Extract the (X, Y) coordinate from the center of the cell holding the provided text.  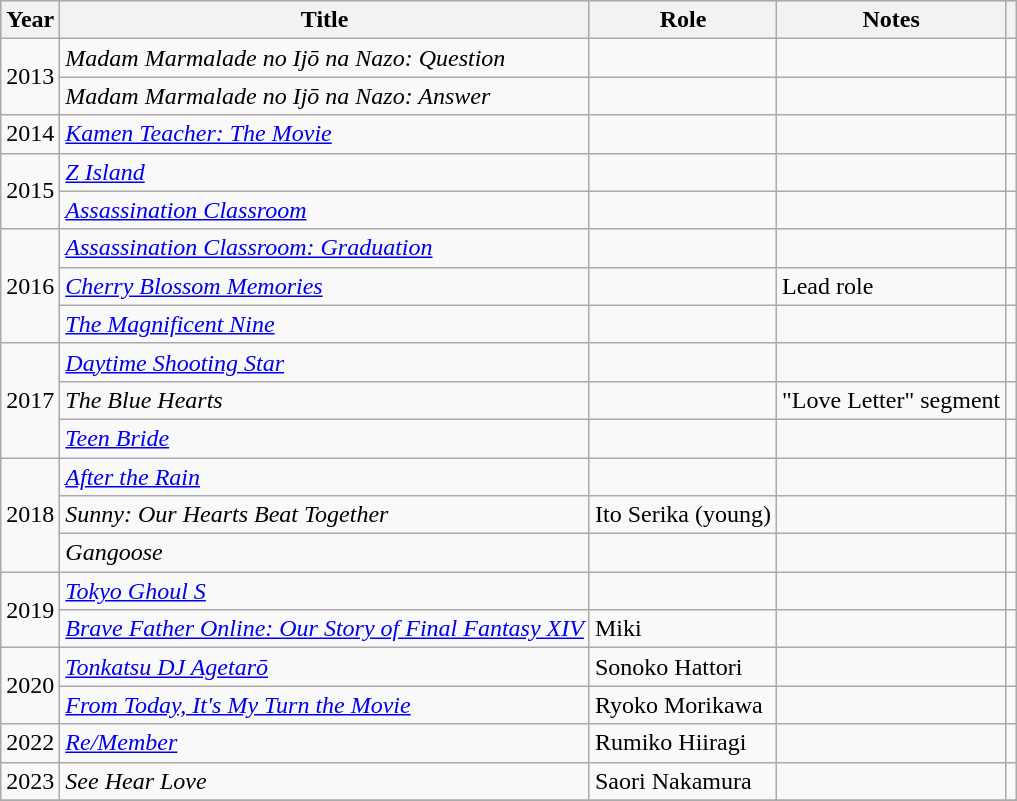
2023 (30, 781)
Lead role (890, 286)
2022 (30, 743)
2015 (30, 191)
Rumiko Hiiragi (682, 743)
Gangoose (325, 553)
Tonkatsu DJ Agetarō (325, 667)
After the Rain (325, 477)
Teen Bride (325, 438)
Notes (890, 20)
See Hear Love (325, 781)
From Today, It's My Turn the Movie (325, 705)
2017 (30, 400)
Miki (682, 629)
2016 (30, 286)
Tokyo Ghoul S (325, 591)
Sonoko Hattori (682, 667)
2019 (30, 610)
Cherry Blossom Memories (325, 286)
Z Island (325, 172)
2020 (30, 686)
2014 (30, 134)
2013 (30, 77)
Assassination Classroom: Graduation (325, 248)
The Blue Hearts (325, 400)
Madam Marmalade no Ijō na Nazo: Question (325, 58)
Ito Serika (young) (682, 515)
The Magnificent Nine (325, 324)
Kamen Teacher: The Movie (325, 134)
"Love Letter" segment (890, 400)
Madam Marmalade no Ijō na Nazo: Answer (325, 96)
2018 (30, 515)
Role (682, 20)
Re/Member (325, 743)
Title (325, 20)
Assassination Classroom (325, 210)
Brave Father Online: Our Story of Final Fantasy XIV (325, 629)
Saori Nakamura (682, 781)
Daytime Shooting Star (325, 362)
Year (30, 20)
Ryoko Morikawa (682, 705)
Sunny: Our Hearts Beat Together (325, 515)
